Locate the cell with the specified text and output its [x, y] center coordinate. 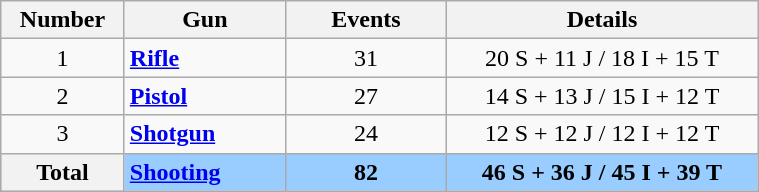
Pistol [204, 96]
Shotgun [204, 134]
2 [63, 96]
82 [366, 172]
24 [366, 134]
Events [366, 20]
14 S + 13 J / 15 I + 12 T [602, 96]
3 [63, 134]
46 S + 36 J / 45 I + 39 T [602, 172]
Shooting [204, 172]
Rifle [204, 58]
Gun [204, 20]
Total [63, 172]
1 [63, 58]
Details [602, 20]
20 S + 11 J / 18 I + 15 T [602, 58]
27 [366, 96]
12 S + 12 J / 12 I + 12 T [602, 134]
31 [366, 58]
Number [63, 20]
